From the cell containing the given text, extract its center point as [x, y] coordinate. 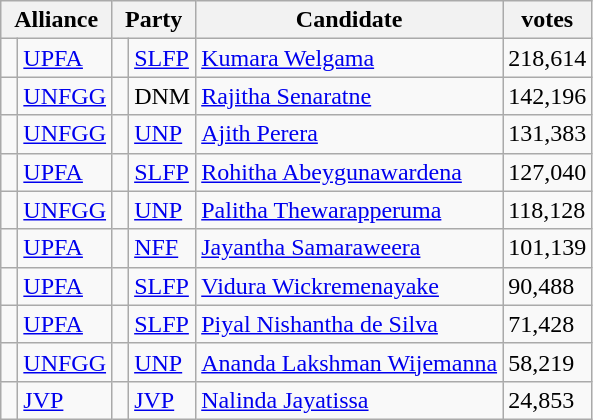
101,139 [548, 248]
Rajitha Senaratne [350, 96]
Jayantha Samaraweera [350, 248]
24,853 [548, 400]
Party [154, 20]
Piyal Nishantha de Silva [350, 324]
131,383 [548, 134]
Candidate [350, 20]
71,428 [548, 324]
127,040 [548, 172]
58,219 [548, 362]
218,614 [548, 58]
Ananda Lakshman Wijemanna [350, 362]
DNM [162, 96]
Ajith Perera [350, 134]
votes [548, 20]
118,128 [548, 210]
Vidura Wickremenayake [350, 286]
Nalinda Jayatissa [350, 400]
Rohitha Abeygunawardena [350, 172]
Alliance [56, 20]
142,196 [548, 96]
Kumara Welgama [350, 58]
90,488 [548, 286]
NFF [162, 248]
Palitha Thewarapperuma [350, 210]
